Search for the cell housing the specified text and yield its [X, Y] center coordinate. 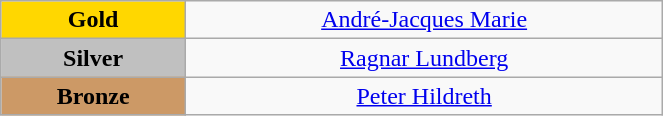
Gold [94, 20]
Peter Hildreth [424, 96]
André-Jacques Marie [424, 20]
Silver [94, 58]
Bronze [94, 96]
Ragnar Lundberg [424, 58]
